Extract the (x, y) coordinate from the center of the cell holding the provided text.  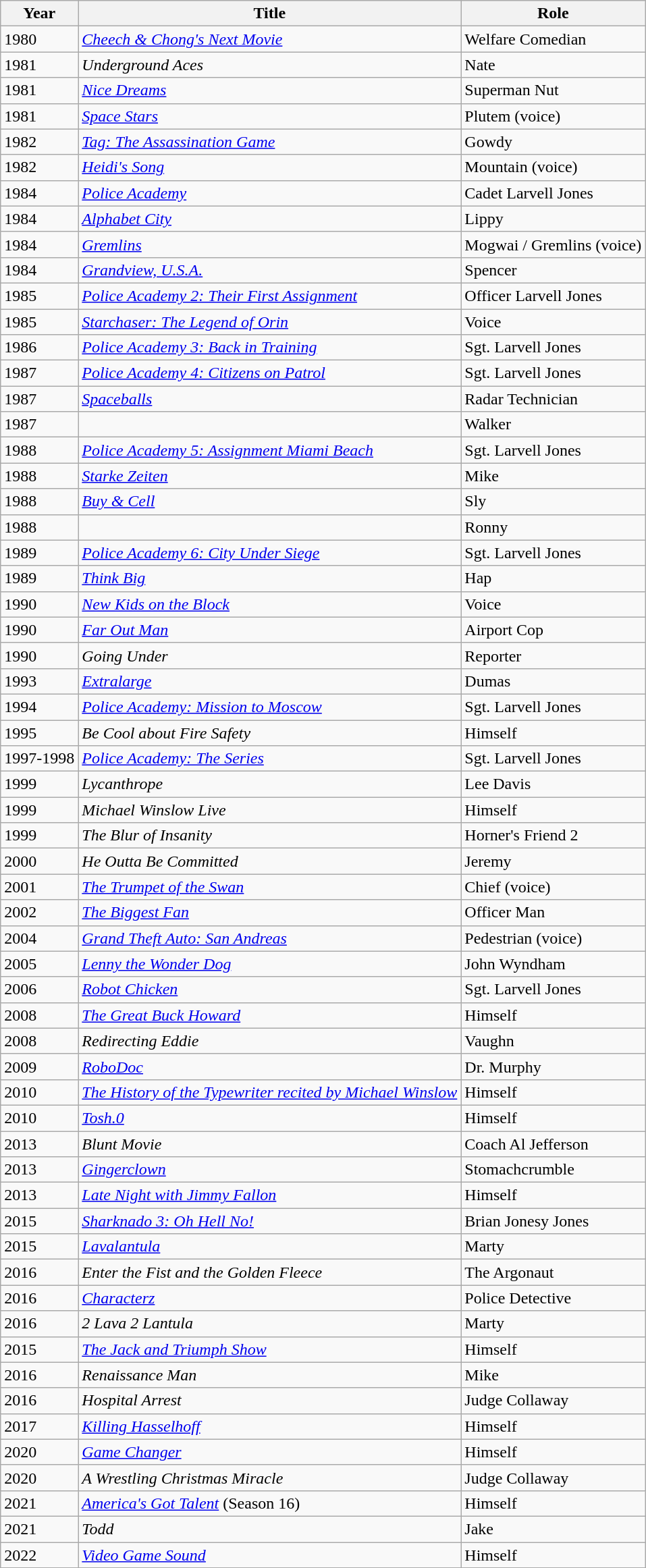
Jeremy (554, 861)
Sharknado 3: Oh Hell No! (270, 1221)
The Biggest Fan (270, 913)
2006 (39, 990)
Sly (554, 502)
Grand Theft Auto: San Andreas (270, 938)
Characterz (270, 1298)
Todd (270, 1529)
Chief (voice) (554, 887)
2004 (39, 938)
Police Academy 6: City Under Siege (270, 553)
Extralarge (270, 681)
Grandview, U.S.A. (270, 270)
Heidi's Song (270, 167)
Walker (554, 425)
The Great Buck Howard (270, 1015)
John Wyndham (554, 964)
Welfare Comedian (554, 39)
Buy & Cell (270, 502)
Blunt Movie (270, 1144)
2000 (39, 861)
Cadet Larvell Jones (554, 193)
1980 (39, 39)
Lenny the Wonder Dog (270, 964)
Police Academy: The Series (270, 759)
Officer Larvell Jones (554, 296)
Going Under (270, 655)
Starke Zeiten (270, 476)
America's Got Talent (Season 16) (270, 1503)
Nate (554, 65)
Police Academy 3: Back in Training (270, 348)
2002 (39, 913)
Underground Aces (270, 65)
Police Academy 4: Citizens on Patrol (270, 373)
2009 (39, 1066)
Killing Hasselhoff (270, 1426)
Stomachcrumble (554, 1170)
Enter the Fist and the Golden Fleece (270, 1272)
2001 (39, 887)
Robot Chicken (270, 990)
Be Cool about Fire Safety (270, 732)
Lavalantula (270, 1247)
Space Stars (270, 116)
Pedestrian (voice) (554, 938)
Police Academy (270, 193)
Reporter (554, 655)
Police Academy 5: Assignment Miami Beach (270, 450)
Hospital Arrest (270, 1401)
1995 (39, 732)
2 Lava 2 Lantula (270, 1324)
Cheech & Chong's Next Movie (270, 39)
Lippy (554, 219)
Superman Nut (554, 90)
1997-1998 (39, 759)
Lee Davis (554, 784)
Mountain (voice) (554, 167)
RoboDoc (270, 1066)
Airport Cop (554, 630)
The Trumpet of the Swan (270, 887)
1986 (39, 348)
Gingerclown (270, 1170)
He Outta Be Committed (270, 861)
Spencer (554, 270)
The Blur of Insanity (270, 836)
Redirecting Eddie (270, 1041)
Gowdy (554, 142)
Horner's Friend 2 (554, 836)
Hap (554, 578)
2005 (39, 964)
Tosh.0 (270, 1118)
Michael Winslow Live (270, 810)
Video Game Sound (270, 1555)
2017 (39, 1426)
Title (270, 13)
Alphabet City (270, 219)
The History of the Typewriter recited by Michael Winslow (270, 1092)
Police Academy 2: Their First Assignment (270, 296)
Nice Dreams (270, 90)
Radar Technician (554, 399)
Dr. Murphy (554, 1066)
Far Out Man (270, 630)
Dumas (554, 681)
Late Night with Jimmy Fallon (270, 1195)
Think Big (270, 578)
Officer Man (554, 913)
Renaissance Man (270, 1375)
Coach Al Jefferson (554, 1144)
Jake (554, 1529)
Spaceballs (270, 399)
Role (554, 13)
The Jack and Triumph Show (270, 1349)
Police Academy: Mission to Moscow (270, 707)
Ronny (554, 527)
Mogwai / Gremlins (voice) (554, 244)
1993 (39, 681)
New Kids on the Block (270, 604)
Brian Jonesy Jones (554, 1221)
2022 (39, 1555)
The Argonaut (554, 1272)
Vaughn (554, 1041)
Gremlins (270, 244)
Plutem (voice) (554, 116)
Lycanthrope (270, 784)
Game Changer (270, 1452)
Starchaser: The Legend of Orin (270, 322)
Police Detective (554, 1298)
Tag: The Assassination Game (270, 142)
Year (39, 13)
A Wrestling Christmas Miracle (270, 1478)
1994 (39, 707)
